Identify which cell holds the provided text, then report its (X, Y) central coordinate. 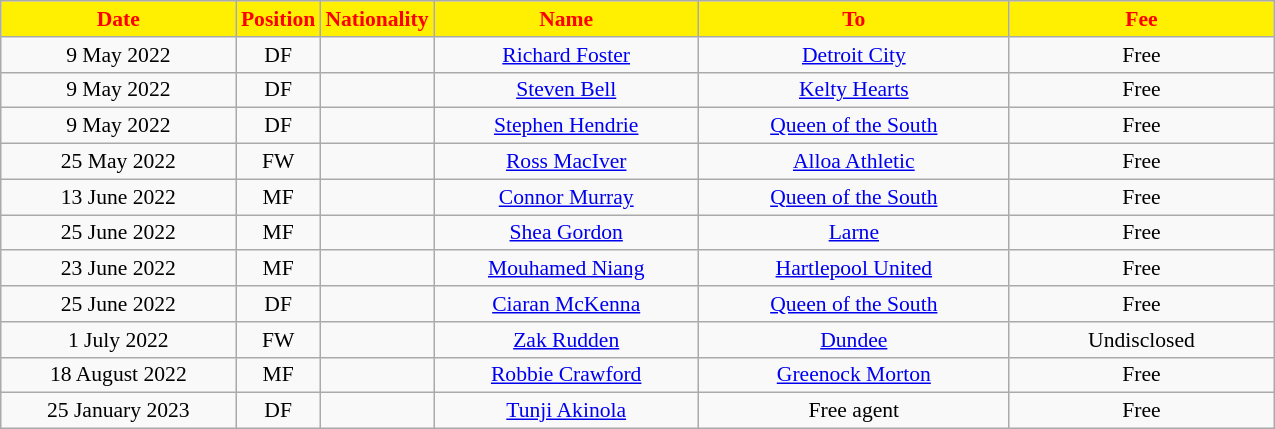
Kelty Hearts (854, 90)
Greenock Morton (854, 375)
Zak Rudden (566, 340)
Connor Murray (566, 197)
25 January 2023 (118, 411)
To (854, 19)
Position (278, 19)
Alloa Athletic (854, 162)
Steven Bell (566, 90)
25 May 2022 (118, 162)
Date (118, 19)
18 August 2022 (118, 375)
Fee (1142, 19)
Ross MacIver (566, 162)
Stephen Hendrie (566, 126)
Free agent (854, 411)
Mouhamed Niang (566, 269)
13 June 2022 (118, 197)
Name (566, 19)
Dundee (854, 340)
Robbie Crawford (566, 375)
Undisclosed (1142, 340)
1 July 2022 (118, 340)
Tunji Akinola (566, 411)
Shea Gordon (566, 233)
Larne (854, 233)
Nationality (376, 19)
Hartlepool United (854, 269)
Ciaran McKenna (566, 304)
Detroit City (854, 55)
Richard Foster (566, 55)
23 June 2022 (118, 269)
